Provide the [x, y] coordinate of the cell's center where the given text is located.  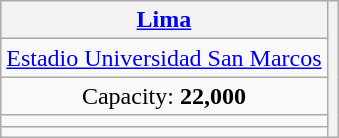
Estadio Universidad San Marcos [164, 58]
Capacity: 22,000 [164, 96]
Lima [164, 20]
